Determine the [X, Y] coordinate at the center of the cell enclosing the given text.  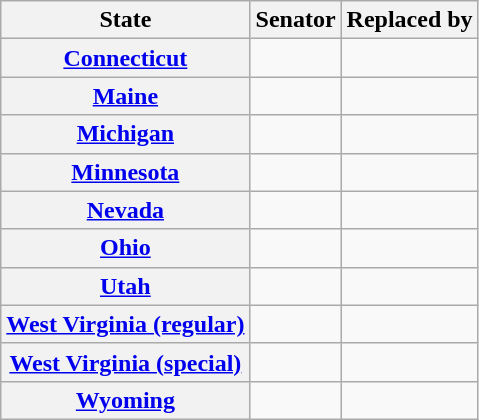
Senator [296, 20]
Replaced by [410, 20]
Connecticut [126, 58]
West Virginia (regular) [126, 324]
Utah [126, 286]
Maine [126, 96]
State [126, 20]
Minnesota [126, 172]
West Virginia (special) [126, 362]
Wyoming [126, 400]
Nevada [126, 210]
Ohio [126, 248]
Michigan [126, 134]
